Search for the cell housing the specified text and yield its (X, Y) center coordinate. 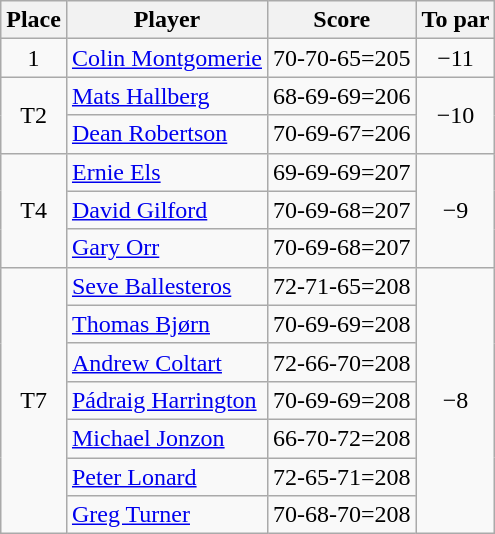
T2 (34, 115)
−10 (456, 115)
−8 (456, 400)
To par (456, 20)
T7 (34, 400)
Score (342, 20)
Place (34, 20)
−9 (456, 210)
Dean Robertson (166, 134)
Pádraig Harrington (166, 400)
66-70-72=208 (342, 438)
1 (34, 58)
70-69-67=206 (342, 134)
72-65-71=208 (342, 477)
70-68-70=208 (342, 515)
Gary Orr (166, 248)
72-66-70=208 (342, 362)
Seve Ballesteros (166, 286)
Mats Hallberg (166, 96)
Andrew Coltart (166, 362)
Player (166, 20)
Colin Montgomerie (166, 58)
Thomas Bjørn (166, 324)
David Gilford (166, 210)
−11 (456, 58)
72-71-65=208 (342, 286)
68-69-69=206 (342, 96)
Ernie Els (166, 172)
70-70-65=205 (342, 58)
Peter Lonard (166, 477)
Michael Jonzon (166, 438)
T4 (34, 210)
Greg Turner (166, 515)
69-69-69=207 (342, 172)
